Capture the cell that displays the provided text and extract its (x, y) central coordinate. 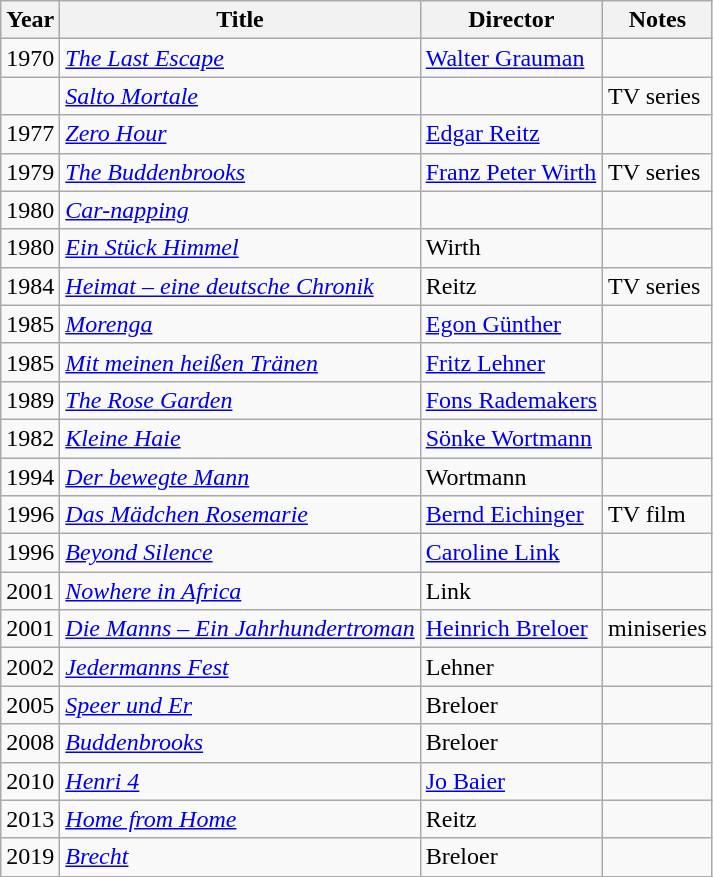
Title (240, 20)
Heimat – eine deutsche Chronik (240, 286)
Buddenbrooks (240, 743)
Car-napping (240, 210)
Year (30, 20)
1994 (30, 477)
Henri 4 (240, 781)
Speer und Er (240, 705)
The Rose Garden (240, 400)
1989 (30, 400)
TV film (658, 515)
Morenga (240, 324)
1970 (30, 58)
2002 (30, 667)
Zero Hour (240, 134)
2005 (30, 705)
Salto Mortale (240, 96)
Wortmann (511, 477)
miniseries (658, 629)
Bernd Eichinger (511, 515)
Franz Peter Wirth (511, 172)
Mit meinen heißen Tränen (240, 362)
Jo Baier (511, 781)
Das Mädchen Rosemarie (240, 515)
2010 (30, 781)
2013 (30, 819)
Brecht (240, 857)
Caroline Link (511, 553)
1977 (30, 134)
Home from Home (240, 819)
1984 (30, 286)
Notes (658, 20)
Director (511, 20)
Wirth (511, 248)
1979 (30, 172)
The Buddenbrooks (240, 172)
Edgar Reitz (511, 134)
Kleine Haie (240, 438)
1982 (30, 438)
Link (511, 591)
Beyond Silence (240, 553)
Jedermanns Fest (240, 667)
Lehner (511, 667)
Heinrich Breloer (511, 629)
Nowhere in Africa (240, 591)
2019 (30, 857)
Sönke Wortmann (511, 438)
2008 (30, 743)
Fons Rademakers (511, 400)
Egon Günther (511, 324)
Fritz Lehner (511, 362)
Die Manns – Ein Jahrhundertroman (240, 629)
Ein Stück Himmel (240, 248)
Walter Grauman (511, 58)
Der bewegte Mann (240, 477)
The Last Escape (240, 58)
